Extract the (x, y) coordinate from the center of the cell holding the provided text.  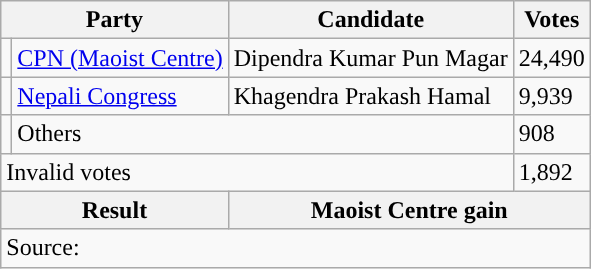
24,490 (552, 58)
Source: (296, 248)
Maoist Centre gain (409, 210)
9,939 (552, 96)
Result (114, 210)
Dipendra Kumar Pun Magar (370, 58)
Nepali Congress (120, 96)
1,892 (552, 172)
908 (552, 134)
CPN (Maoist Centre) (120, 58)
Party (114, 20)
Votes (552, 20)
Invalid votes (257, 172)
Khagendra Prakash Hamal (370, 96)
Others (262, 134)
Candidate (370, 20)
